Scan for the cell matching the given text and deliver its [X, Y] coordinate at center. 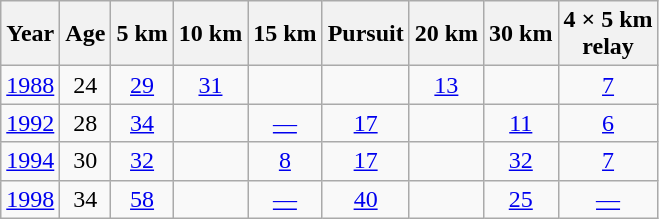
31 [210, 85]
24 [86, 85]
30 [86, 161]
15 km [285, 34]
13 [446, 85]
28 [86, 123]
20 km [446, 34]
40 [366, 199]
1992 [30, 123]
25 [521, 199]
4 × 5 kmrelay [608, 34]
30 km [521, 34]
Age [86, 34]
1998 [30, 199]
5 km [142, 34]
1994 [30, 161]
58 [142, 199]
Pursuit [366, 34]
6 [608, 123]
1988 [30, 85]
29 [142, 85]
11 [521, 123]
8 [285, 161]
10 km [210, 34]
Year [30, 34]
